Find where the given text appears and provide that cell's center as (x, y) coordinate. 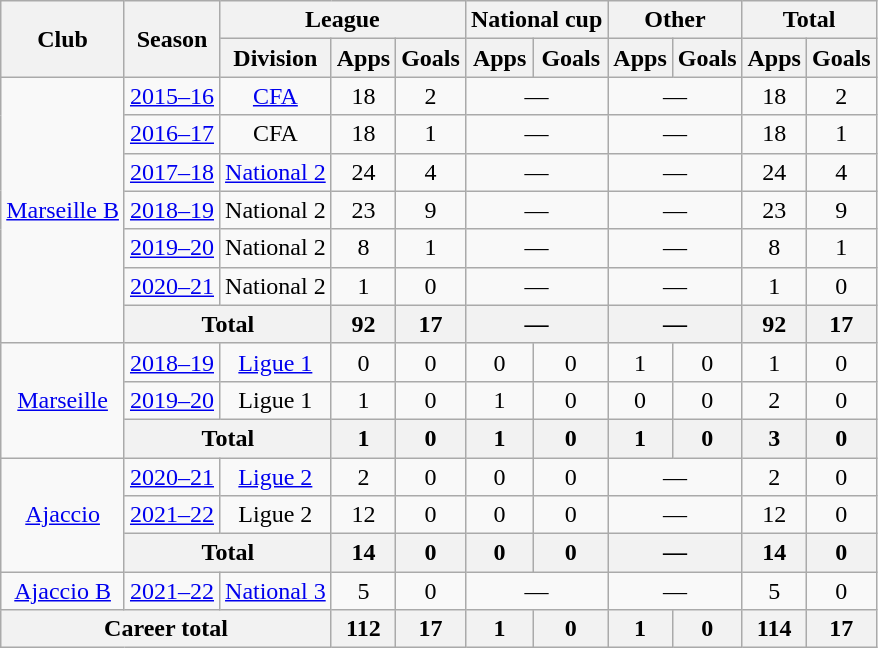
Club (63, 39)
2017–18 (172, 172)
2015–16 (172, 96)
Marseille (63, 400)
2016–17 (172, 134)
3 (774, 438)
114 (774, 629)
League (343, 20)
Season (172, 39)
Division (276, 58)
Marseille B (63, 210)
National cup (536, 20)
Ajaccio (63, 515)
Other (675, 20)
Ajaccio B (63, 591)
Career total (166, 629)
112 (363, 629)
National 3 (276, 591)
